Search for the cell housing the specified text and yield its [X, Y] center coordinate. 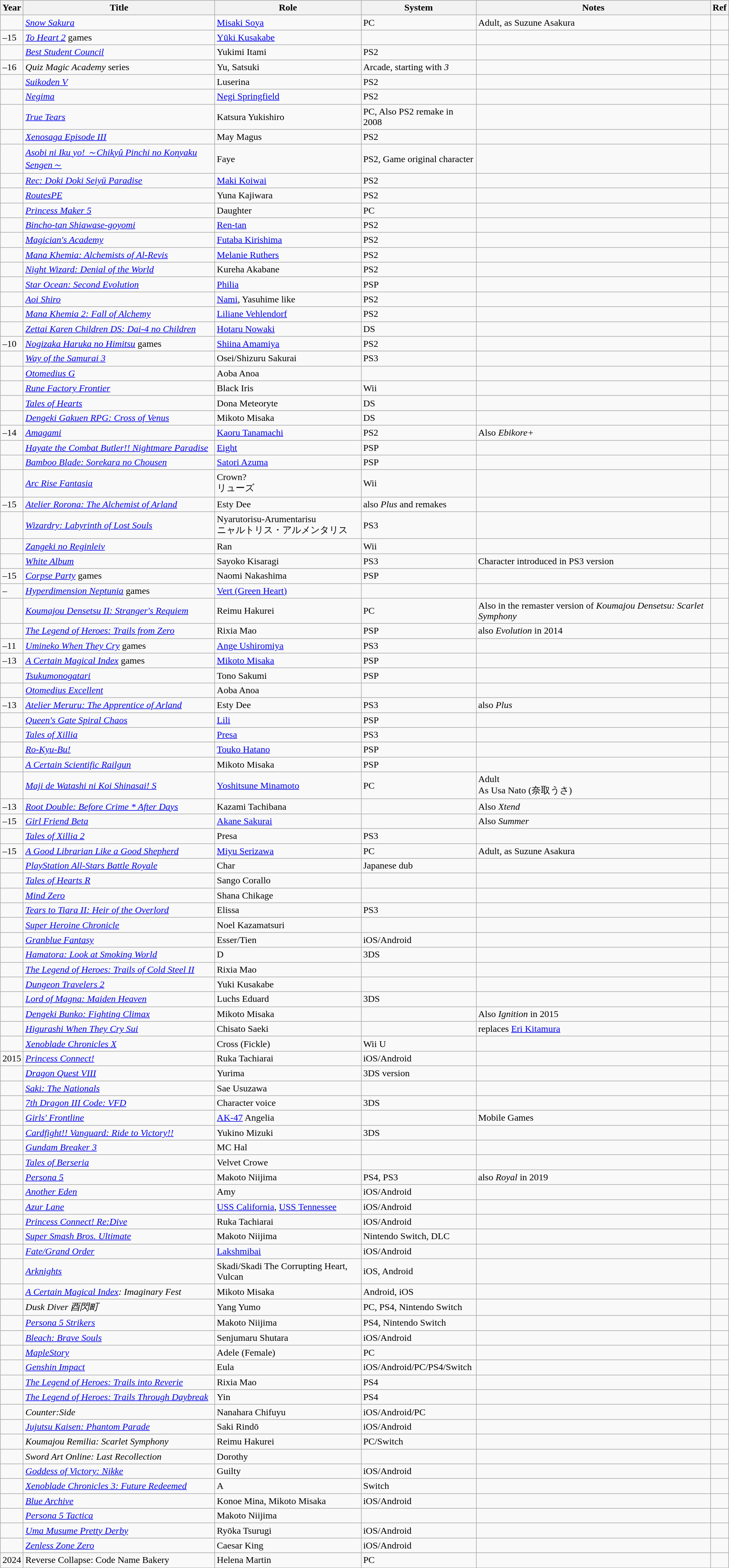
also Plus [593, 705]
Lakshmibai [288, 1251]
iOS, Android [418, 1271]
Guilty [288, 1471]
Queen's Gate Spiral Chaos [119, 720]
Luserina [288, 82]
Fate/Grand Order [119, 1251]
Also Xtend [593, 806]
Character voice [288, 1103]
Tales of Xillia [119, 735]
PC, Also PS2 remake in 2008 [418, 117]
Negima [119, 97]
Princess Connect! Re:Dive [119, 1222]
Corpse Party games [119, 576]
Shana Chikage [288, 895]
Faye [288, 159]
Vert (Green Heart) [288, 591]
PS4, Nintendo Switch [418, 1323]
Aoi Shiro [119, 299]
RoutesPE [119, 195]
Nogizaka Haruka no Himitsu games [119, 344]
Xenosaga Episode III [119, 137]
Character introduced in PS3 version [593, 561]
Tears to Tiara II: Heir of the Overlord [119, 910]
Shiina Amamiya [288, 344]
Yukino Mizuki [288, 1133]
Atelier Rorona: The Alchemist of Arland [119, 504]
Rune Factory Frontier [119, 388]
Gundam Breaker 3 [119, 1148]
Misaki Soya [288, 23]
Umineko When They Cry games [119, 646]
AK-47 Angelia [288, 1118]
Caesar King [288, 1545]
Genshin Impact [119, 1367]
White Album [119, 561]
Osei/Shizuru Sakurai [288, 358]
Lili [288, 720]
Maji de Watashi ni Koi Shinasai! S [119, 786]
Persona 5 Strikers [119, 1323]
May Magus [288, 137]
Mind Zero [119, 895]
Kaoru Tanamachi [288, 433]
Hyperdimension Neptunia games [119, 591]
Sae Usuzawa [288, 1088]
Katsura Yukishiro [288, 117]
also Evolution in 2014 [593, 631]
The Legend of Heroes: Trails from Zero [119, 631]
Princess Connect! [119, 1058]
Blue Archive [119, 1501]
Crown?リューズ [288, 484]
MC Hal [288, 1148]
Tales of Xillia 2 [119, 836]
Futaba Kirishima [288, 240]
Cardfight!! Vanguard: Ride to Victory!! [119, 1133]
Nyarutorisu-Arumentarisuニャルトリス・アルメンタリス [288, 525]
Satori Azuma [288, 463]
Counter:Side [119, 1412]
Eight [288, 448]
Yukimi Itami [288, 52]
Melanie Ruthers [288, 255]
Dungeon Travelers 2 [119, 984]
Dorothy [288, 1456]
Eula [288, 1367]
Arknights [119, 1271]
7th Dragon III Code: VFD [119, 1103]
Zangeki no Reginleiv [119, 546]
PS2, Game original character [418, 159]
AdultAs Usa Nato (奈取うさ) [593, 786]
Amagami [119, 433]
Touko Hatano [288, 750]
Akane Sakurai [288, 821]
Magician's Academy [119, 240]
Yuki Kusakabe [288, 984]
Senjumaru Shutara [288, 1338]
Suikoden V [119, 82]
Saki Rindō [288, 1427]
Another Eden [119, 1192]
Ro-Kyu-Bu! [119, 750]
2024 [12, 1560]
Mobile Games [593, 1118]
Dusk Diver 酉閃町 [119, 1307]
Atelier Meruru: The Apprentice of Arland [119, 705]
Rec: Doki Doki Seiyū Paradise [119, 180]
Maki Koiwai [288, 180]
Sango Corallo [288, 881]
Quiz Magic Academy series [119, 67]
Hamatora: Look at Smoking World [119, 955]
Tales of Berseria [119, 1162]
Ref [720, 8]
Philia [288, 284]
True Tears [119, 117]
Koumajou Remilia: Scarlet Symphony [119, 1441]
Super Heroine Chronicle [119, 925]
PC/Switch [418, 1441]
PlayStation All-Stars Battle Royale [119, 866]
Bleach: Brave Souls [119, 1338]
Super Smash Bros. Ultimate [119, 1236]
2015 [12, 1058]
Chisato Saeki [288, 1029]
USS California, USS Tennessee [288, 1207]
Helena Martin [288, 1560]
also Royal in 2019 [593, 1177]
Xenoblade Chronicles X [119, 1044]
Black Iris [288, 388]
Yang Yumo [288, 1307]
Best Student Council [119, 52]
Miyu Serizawa [288, 851]
Jujutsu Kaisen: Phantom Parade [119, 1427]
A Certain Scientific Railgun [119, 765]
Daughter [288, 210]
PS4, PS3 [418, 1177]
The Legend of Heroes: Trails into Reverie [119, 1382]
Adele (Female) [288, 1353]
Reverse Collapse: Code Name Bakery [119, 1560]
Tales of Hearts [119, 403]
Notes [593, 8]
Night Wizard: Denial of the World [119, 270]
Yoshitsune Minamoto [288, 786]
System [418, 8]
Nami, Yasuhime like [288, 299]
–11 [12, 646]
Ange Ushiromiya [288, 646]
Dona Meteoryte [288, 403]
Liliane Vehlendorf [288, 314]
A Certain Magical Index: Imaginary Fest [119, 1291]
Lord of Magna: Maiden Heaven [119, 999]
Sword Art Online: Last Recollection [119, 1456]
replaces Eri Kitamura [593, 1029]
Title [119, 8]
Persona 5 Tactica [119, 1516]
Skadi/Skadi The Corrupting Heart, Vulcan [288, 1271]
Girls' Frontline [119, 1118]
3DS version [418, 1073]
Mana Khemia: Alchemists of Al-Revis [119, 255]
Dengeki Bunko: Fighting Climax [119, 1014]
Also Ebikore+ [593, 433]
Amy [288, 1192]
Bamboo Blade: Sorekara no Chousen [119, 463]
Princess Maker 5 [119, 210]
Root Double: Before Crime * After Days [119, 806]
Yuna Kajiwara [288, 195]
Higurashi When They Cry Sui [119, 1029]
Granblue Fantasy [119, 940]
Zenless Zone Zero [119, 1545]
–14 [12, 433]
Year [12, 8]
Sayoko Kisaragi [288, 561]
A [288, 1486]
Ren-tan [288, 225]
Hotaru Nowaki [288, 329]
Yu, Satsuki [288, 67]
Also Ignition in 2015 [593, 1014]
Bincho-tan Shiawase-goyomi [119, 225]
Wizardry: Labyrinth of Lost Souls [119, 525]
iOS/Android/PC/PS4/Switch [418, 1367]
Goddess of Victory: Nikke [119, 1471]
A Good Librarian Like a Good Shepherd [119, 851]
To Heart 2 games [119, 37]
Yin [288, 1397]
Hayate the Combat Butler!! Nightmare Paradise [119, 448]
–16 [12, 67]
Negi Springfield [288, 97]
Mana Khemia 2: Fall of Alchemy [119, 314]
Yurima [288, 1073]
Uma Musume Pretty Derby [119, 1531]
Yūki Kusakabe [288, 37]
Otomedius G [119, 373]
Persona 5 [119, 1177]
Otomedius Excellent [119, 690]
A Certain Magical Index games [119, 660]
Wii U [418, 1044]
Zettai Karen Children DS: Dai-4 no Children [119, 329]
Ryōka Tsurugi [288, 1531]
Konoe Mina, Mikoto Misaka [288, 1501]
Kazami Tachibana [288, 806]
Dragon Quest VIII [119, 1073]
Snow Sakura [119, 23]
The Legend of Heroes: Trails of Cold Steel II [119, 969]
Role [288, 8]
–10 [12, 344]
Switch [418, 1486]
Also Summer [593, 821]
D [288, 955]
Koumajou Densetsu II: Stranger's Requiem [119, 611]
Nintendo Switch, DLC [418, 1236]
Tsukumonogatari [119, 675]
Elissa [288, 910]
Japanese dub [418, 866]
iOS/Android/PC [418, 1412]
Tono Sakumi [288, 675]
Kureha Akabane [288, 270]
Saki: The Nationals [119, 1088]
Velvet Crowe [288, 1162]
Dengeki Gakuen RPG: Cross of Venus [119, 418]
Way of the Samurai 3 [119, 358]
– [12, 591]
Esser/Tien [288, 940]
Girl Friend Beta [119, 821]
Arc Rise Fantasia [119, 484]
Arcade, starting with 3 [418, 67]
Char [288, 866]
Noel Kazamatsuri [288, 925]
Cross (Fickle) [288, 1044]
Also in the remaster version of Koumajou Densetsu: Scarlet Symphony [593, 611]
The Legend of Heroes: Trails Through Daybreak [119, 1397]
Naomi Nakashima [288, 576]
Asobi ni Iku yo! ～Chikyû Pinchi no Konyaku Sengen～ [119, 159]
Ran [288, 546]
Nanahara Chifuyu [288, 1412]
Android, iOS [418, 1291]
Tales of Hearts R [119, 881]
Star Ocean: Second Evolution [119, 284]
Xenoblade Chronicles 3: Future Redeemed [119, 1486]
also Plus and remakes [418, 504]
MapleStory [119, 1353]
Azur Lane [119, 1207]
Luchs Eduard [288, 999]
PC, PS4, Nintendo Switch [418, 1307]
